Extract the [x, y] coordinate from the center of the cell holding the provided text.  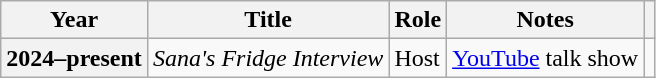
Sana's Fridge Interview [268, 58]
2024–present [74, 58]
Notes [546, 20]
Host [418, 58]
YouTube talk show [546, 58]
Title [268, 20]
Year [74, 20]
Role [418, 20]
